From the cell containing the given text, extract its center point as [x, y] coordinate. 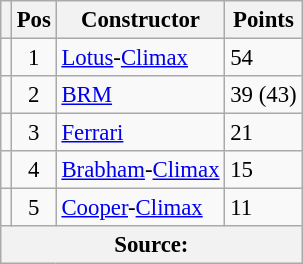
11 [264, 208]
Pos [34, 20]
1 [34, 58]
Source: [152, 245]
21 [264, 133]
3 [34, 133]
Constructor [140, 20]
Points [264, 20]
39 (43) [264, 95]
BRM [140, 95]
Lotus-Climax [140, 58]
54 [264, 58]
4 [34, 170]
Cooper-Climax [140, 208]
2 [34, 95]
5 [34, 208]
Brabham-Climax [140, 170]
Ferrari [140, 133]
15 [264, 170]
